Scan for the cell matching the given text and deliver its [X, Y] coordinate at center. 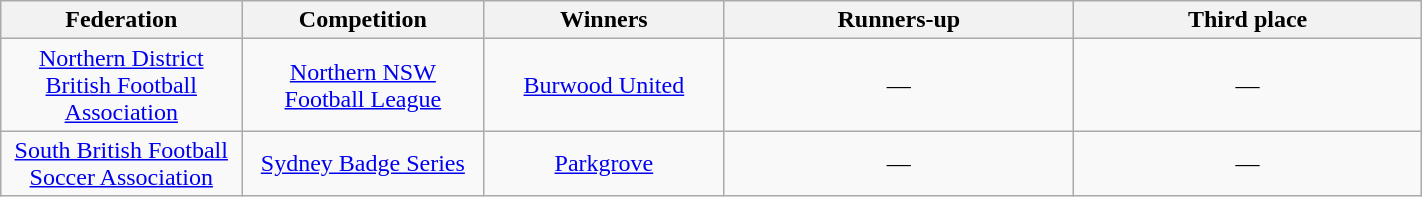
Northern District British Football Association [122, 85]
Sydney Badge Series [363, 164]
Competition [363, 20]
Federation [122, 20]
Parkgrove [604, 164]
Northern NSW Football League [363, 85]
Runners-up [899, 20]
Burwood United [604, 85]
Third place [1248, 20]
Winners [604, 20]
South British Football Soccer Association [122, 164]
